Return [X, Y] of the center of cell containing provided text 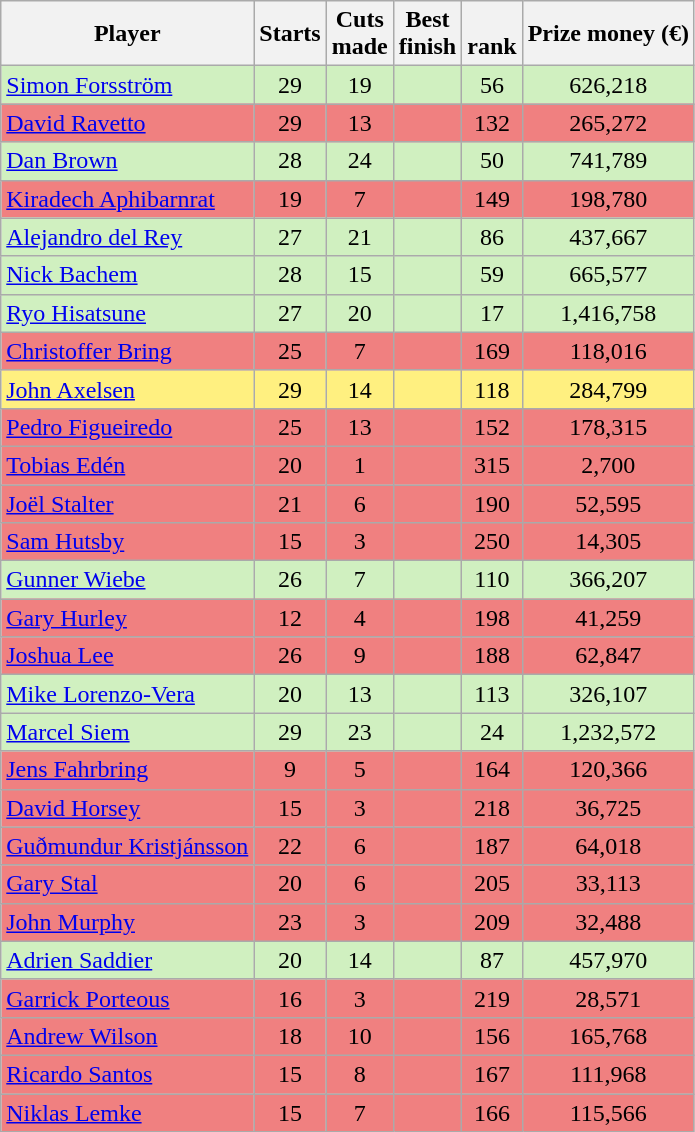
17 [492, 313]
164 [492, 770]
218 [492, 808]
4 [360, 618]
28,571 [608, 998]
32,488 [608, 922]
52,595 [608, 503]
41,259 [608, 618]
166 [492, 1113]
14,305 [608, 542]
18 [290, 1036]
326,107 [608, 694]
132 [492, 123]
111,968 [608, 1074]
Starts [290, 34]
33,113 [608, 884]
741,789 [608, 161]
115,566 [608, 1113]
1,416,758 [608, 313]
59 [492, 275]
152 [492, 427]
22 [290, 846]
Jens Fahrbring [128, 770]
Joël Stalter [128, 503]
Ricardo Santos [128, 1074]
120,366 [608, 770]
Dan Brown [128, 161]
16 [290, 998]
265,272 [608, 123]
437,667 [608, 237]
Bestfinish [427, 34]
366,207 [608, 580]
5 [360, 770]
86 [492, 237]
149 [492, 199]
315 [492, 465]
169 [492, 351]
110 [492, 580]
Prize money (€) [608, 34]
219 [492, 998]
187 [492, 846]
Gunner Wiebe [128, 580]
rank [492, 34]
190 [492, 503]
Ryo Hisatsune [128, 313]
50 [492, 161]
Pedro Figueiredo [128, 427]
118,016 [608, 351]
64,018 [608, 846]
John Axelsen [128, 389]
198,780 [608, 199]
Tobias Edén [128, 465]
56 [492, 85]
Mike Lorenzo-Vera [128, 694]
36,725 [608, 808]
205 [492, 884]
Gary Hurley [128, 618]
12 [290, 618]
David Horsey [128, 808]
John Murphy [128, 922]
Sam Hutsby [128, 542]
10 [360, 1036]
Christoffer Bring [128, 351]
62,847 [608, 656]
2,700 [608, 465]
Marcel Siem [128, 732]
156 [492, 1036]
Gary Stal [128, 884]
118 [492, 389]
Alejandro del Rey [128, 237]
188 [492, 656]
167 [492, 1074]
Andrew Wilson [128, 1036]
178,315 [608, 427]
Nick Bachem [128, 275]
Cutsmade [360, 34]
457,970 [608, 960]
Garrick Porteous [128, 998]
Niklas Lemke [128, 1113]
87 [492, 960]
284,799 [608, 389]
Joshua Lee [128, 656]
665,577 [608, 275]
250 [492, 542]
8 [360, 1074]
165,768 [608, 1036]
Simon Forsström [128, 85]
198 [492, 618]
1 [360, 465]
113 [492, 694]
Player [128, 34]
626,218 [608, 85]
Adrien Saddier [128, 960]
209 [492, 922]
Kiradech Aphibarnrat [128, 199]
David Ravetto [128, 123]
1,232,572 [608, 732]
Guðmundur Kristjánsson [128, 846]
